From the cell containing the given text, extract its center point as [X, Y] coordinate. 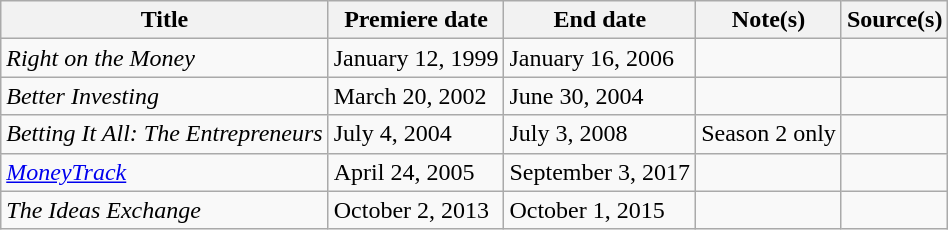
Right on the Money [164, 58]
October 2, 2013 [416, 210]
Season 2 only [769, 134]
Title [164, 20]
October 1, 2015 [600, 210]
April 24, 2005 [416, 172]
July 3, 2008 [600, 134]
Source(s) [894, 20]
Betting It All: The Entrepreneurs [164, 134]
January 12, 1999 [416, 58]
January 16, 2006 [600, 58]
The Ideas Exchange [164, 210]
March 20, 2002 [416, 96]
End date [600, 20]
July 4, 2004 [416, 134]
MoneyTrack [164, 172]
Note(s) [769, 20]
Premiere date [416, 20]
Better Investing [164, 96]
June 30, 2004 [600, 96]
September 3, 2017 [600, 172]
